Pinpoint the cell where the given text exists, returning its [x, y] midpoint coordinate. 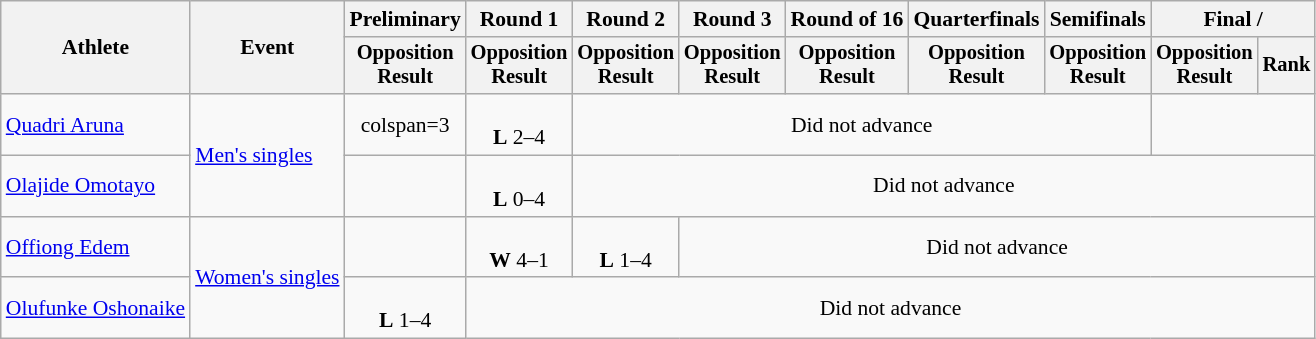
Preliminary [406, 19]
Rank [1287, 66]
Round 2 [626, 19]
Olufunke Oshonaike [96, 308]
Round 3 [732, 19]
Men's singles [267, 155]
W 4–1 [520, 248]
Athlete [96, 48]
Olajide Omotayo [96, 186]
L 2–4 [520, 124]
Offiong Edem [96, 248]
Round of 16 [848, 19]
Quadri Aruna [96, 124]
colspan=3 [406, 124]
Event [267, 48]
L 0–4 [520, 186]
Semifinals [1098, 19]
Quarterfinals [976, 19]
Round 1 [520, 19]
Women's singles [267, 278]
Final / [1233, 19]
